Extract the [x, y] coordinate from the center of the cell holding the provided text.  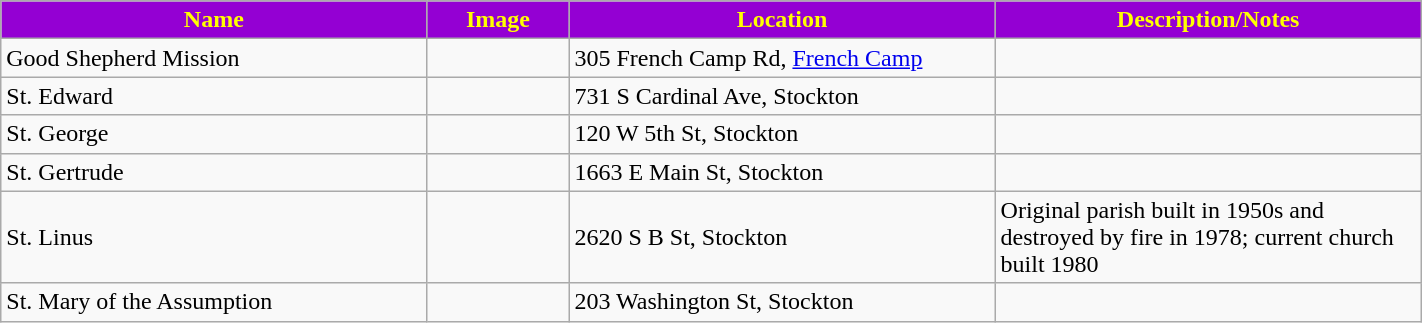
120 W 5th St, Stockton [782, 134]
203 Washington St, Stockton [782, 302]
Good Shepherd Mission [214, 58]
305 French Camp Rd, French Camp [782, 58]
Original parish built in 1950s and destroyed by fire in 1978; current church built 1980 [1208, 237]
731 S Cardinal Ave, Stockton [782, 96]
St. Edward [214, 96]
St. Gertrude [214, 172]
St. Linus [214, 237]
St. George [214, 134]
Description/Notes [1208, 20]
2620 S B St, Stockton [782, 237]
Name [214, 20]
St. Mary of the Assumption [214, 302]
Location [782, 20]
1663 E Main St, Stockton [782, 172]
Image [498, 20]
